Scan for the cell matching the given text and deliver its (X, Y) coordinate at center. 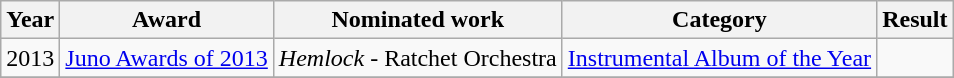
Year (30, 20)
Instrumental Album of the Year (719, 58)
Result (915, 20)
Nominated work (418, 20)
2013 (30, 58)
Award (167, 20)
Juno Awards of 2013 (167, 58)
Category (719, 20)
Hemlock - Ratchet Orchestra (418, 58)
